Extract the (x, y) coordinate from the center of the cell holding the provided text.  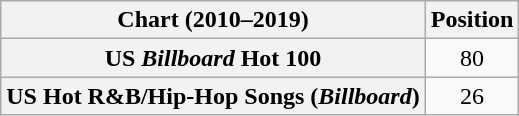
Chart (2010–2019) (213, 20)
US Billboard Hot 100 (213, 58)
US Hot R&B/Hip-Hop Songs (Billboard) (213, 96)
80 (472, 58)
26 (472, 96)
Position (472, 20)
